Pinpoint the cell where the given text exists, returning its (x, y) midpoint coordinate. 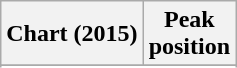
Peakposition (189, 34)
Chart (2015) (72, 34)
